From the cell containing the given text, extract its center point as [X, Y] coordinate. 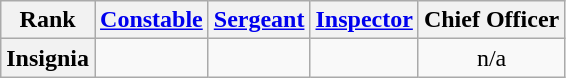
Inspector [364, 20]
Constable [152, 20]
Chief Officer [491, 20]
Insignia [48, 58]
Rank [48, 20]
n/a [491, 58]
Sergeant [259, 20]
